Find where the given text appears and provide that cell's center as [x, y] coordinate. 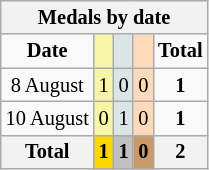
8 August [48, 85]
Date [48, 51]
Medals by date [104, 17]
2 [180, 152]
10 August [48, 118]
